Detect which cell encompasses the target text, then output its [x, y] center coordinate. 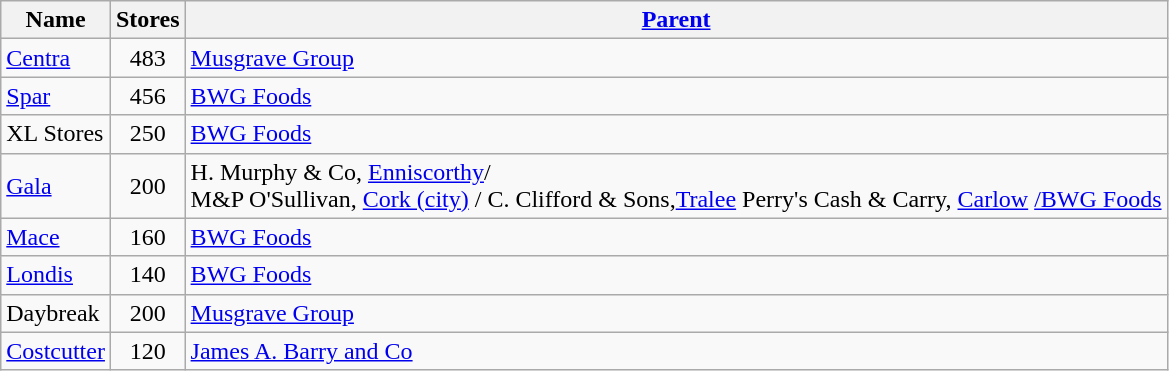
483 [148, 58]
160 [148, 237]
Parent [676, 20]
James A. Barry and Co [676, 351]
XL Stores [56, 134]
Name [56, 20]
120 [148, 351]
Londis [56, 275]
H. Murphy & Co, Enniscorthy/M&P O'Sullivan, Cork (city) / C. Clifford & Sons,Tralee Perry's Cash & Carry, Carlow /BWG Foods [676, 186]
Centra [56, 58]
Daybreak [56, 313]
Stores [148, 20]
140 [148, 275]
Costcutter [56, 351]
Gala [56, 186]
456 [148, 96]
250 [148, 134]
Spar [56, 96]
Mace [56, 237]
